For the text-containing cell, return its midpoint in (X, Y) coordinate format. 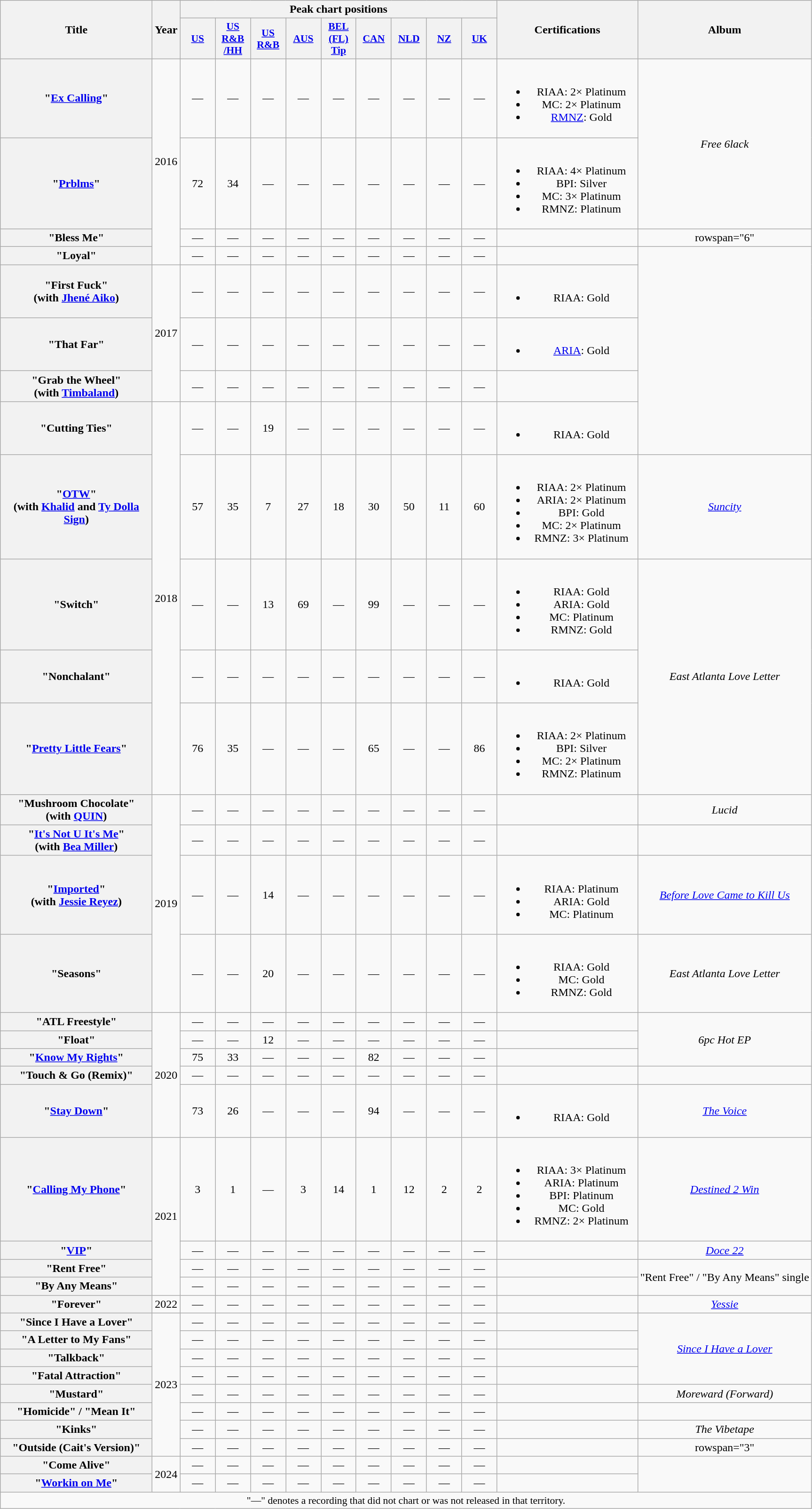
"OTW"(with Khalid and Ty Dolla Sign) (76, 507)
2017 (166, 333)
20 (268, 973)
"Rent Free" / "By Any Means" single (725, 1277)
11 (444, 507)
"Switch" (76, 604)
"VIP" (76, 1250)
2016 (166, 162)
"Mustard" (76, 1393)
Peak chart positions (339, 9)
RIAA: PlatinumARIA: GoldMC: Platinum (567, 894)
60 (480, 507)
"Float" (76, 1040)
27 (304, 507)
65 (373, 749)
"Pretty Little Fears" (76, 749)
"Touch & Go (Remix)" (76, 1075)
Destined 2 Win (725, 1190)
"Grab the Wheel"(with Timbaland) (76, 387)
99 (373, 604)
69 (304, 604)
"Come Alive" (76, 1465)
"—" denotes a recording that did not chart or was not released in that territory. (406, 1501)
"Loyal" (76, 256)
AUS (304, 39)
57 (197, 507)
"Nonchalant" (76, 676)
Free 6lack (725, 144)
19 (268, 428)
Certifications (567, 30)
"Imported"(with Jessie Reyez) (76, 894)
82 (373, 1058)
"Ex Calling" (76, 98)
2020 (166, 1075)
18 (339, 507)
"Rent Free" (76, 1268)
UK (480, 39)
94 (373, 1111)
RIAA: 2× PlatinumMC: 2× PlatinumRMNZ: Gold (567, 98)
"Seasons" (76, 973)
76 (197, 749)
NZ (444, 39)
ARIA: Gold (567, 344)
"Prblms" (76, 183)
"Cutting Ties" (76, 428)
RIAA: 2× PlatinumBPI: SilverMC: 2× PlatinumRMNZ: Platinum (567, 749)
Before Love Came to Kill Us (725, 894)
NLD (409, 39)
"Homicide" / "Mean It" (76, 1411)
USR&B (268, 39)
USR&B/HH (233, 39)
"By Any Means" (76, 1286)
30 (373, 507)
2019 (166, 903)
"Outside (Cait's Version)" (76, 1447)
7 (268, 507)
RIAA: 2× PlatinumARIA: 2× PlatinumBPI: GoldMC: 2× PlatinumRMNZ: 3× Platinum (567, 507)
2022 (166, 1304)
"First Fuck"(with Jhené Aiko) (76, 292)
"Kinks" (76, 1429)
"Mushroom Chocolate"(with QUIN) (76, 810)
"It's Not U It's Me"(with Bea Miller) (76, 840)
2021 (166, 1216)
The Voice (725, 1111)
"Calling My Phone" (76, 1190)
72 (197, 183)
26 (233, 1111)
"Bless Me" (76, 238)
33 (233, 1058)
BEL(FL)Tip (339, 39)
50 (409, 507)
"Forever" (76, 1304)
Moreward (Forward) (725, 1393)
Since I Have a Lover (725, 1349)
"That Far" (76, 344)
"Fatal Attraction" (76, 1375)
"A Letter to My Fans" (76, 1340)
"Stay Down" (76, 1111)
34 (233, 183)
Yessie (725, 1304)
rowspan="6" (725, 238)
Lucid (725, 810)
Album (725, 30)
73 (197, 1111)
"Talkback" (76, 1358)
Year (166, 30)
2023 (166, 1384)
75 (197, 1058)
US (197, 39)
RIAA: 4× PlatinumBPI: SilverMC: 3× PlatinumRMNZ: Platinum (567, 183)
6pc Hot EP (725, 1039)
rowspan="3" (725, 1447)
"Since I Have a Lover" (76, 1322)
"ATL Freestyle" (76, 1021)
2018 (166, 598)
Doce 22 (725, 1250)
13 (268, 604)
RIAA: 3× PlatinumARIA: PlatinumBPI: PlatinumMC: GoldRMNZ: 2× Platinum (567, 1190)
Title (76, 30)
The Vibetape (725, 1429)
RIAA: GoldARIA: GoldMC: PlatinumRMNZ: Gold (567, 604)
"Workin on Me" (76, 1483)
Suncity (725, 507)
86 (480, 749)
"Know My Rights" (76, 1058)
CAN (373, 39)
RIAA: GoldMC: GoldRMNZ: Gold (567, 973)
2024 (166, 1474)
